From the cell containing the given text, extract its center point as (x, y) coordinate. 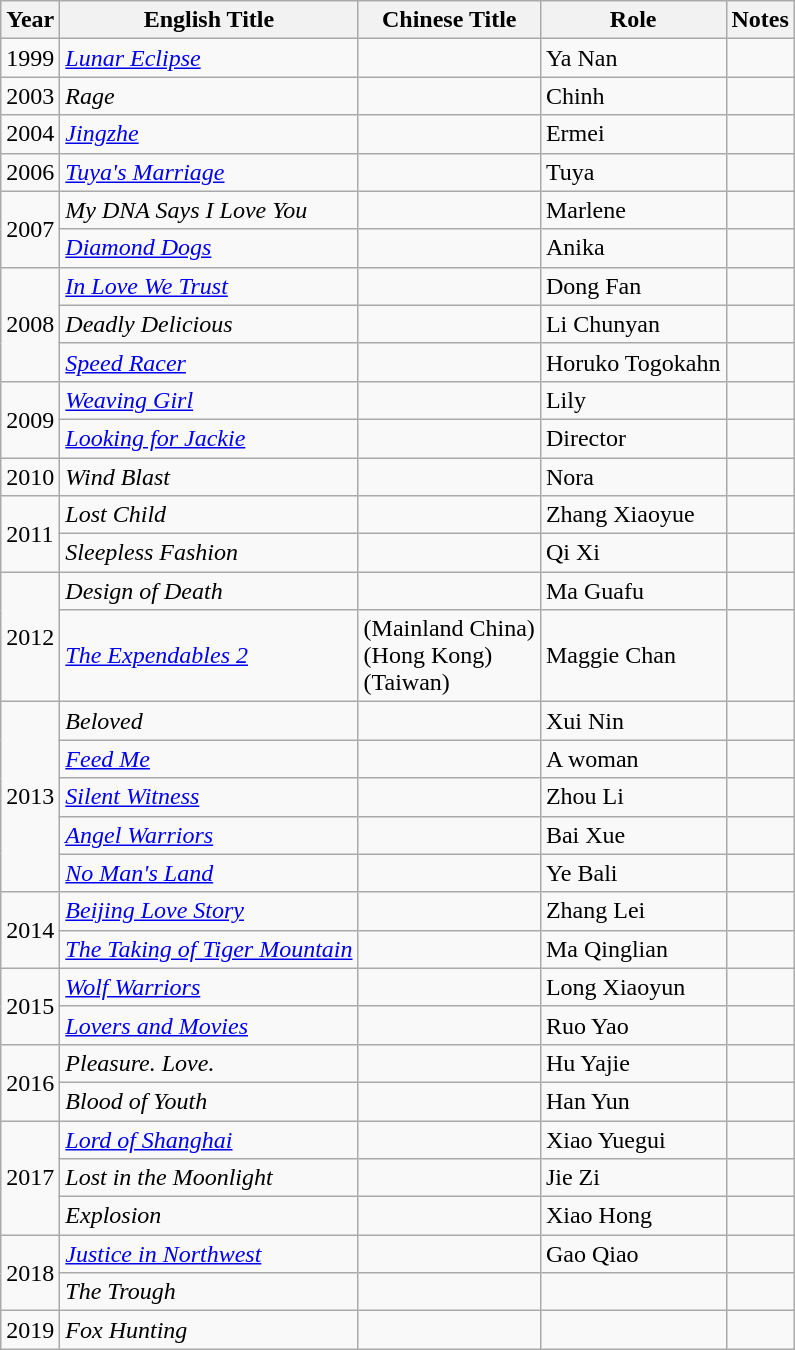
Director (633, 438)
Tuya's Marriage (209, 172)
The Taking of Tiger Mountain (209, 949)
The Trough (209, 1292)
Gao Qiao (633, 1254)
Blood of Youth (209, 1101)
Chinh (633, 96)
Ma Qinglian (633, 949)
Zhang Lei (633, 911)
A woman (633, 759)
Zhou Li (633, 797)
Maggie Chan (633, 656)
Lunar Eclipse (209, 58)
Justice in Northwest (209, 1254)
Anika (633, 248)
Tuya (633, 172)
2017 (30, 1177)
Ermei (633, 134)
Ma Guafu (633, 591)
Ya Nan (633, 58)
Xiao Yuegui (633, 1139)
2009 (30, 419)
Ye Bali (633, 873)
Lovers and Movies (209, 1025)
2014 (30, 930)
Explosion (209, 1216)
2013 (30, 797)
Xiao Hong (633, 1216)
2010 (30, 477)
Nora (633, 477)
Wind Blast (209, 477)
Sleepless Fashion (209, 553)
Pleasure. Love. (209, 1063)
English Title (209, 20)
Lost Child (209, 515)
Diamond Dogs (209, 248)
Deadly Delicious (209, 324)
Dong Fan (633, 286)
Fox Hunting (209, 1330)
2015 (30, 1006)
2019 (30, 1330)
Jie Zi (633, 1178)
Marlene (633, 210)
Role (633, 20)
Notes (760, 20)
Ruo Yao (633, 1025)
Rage (209, 96)
2012 (30, 637)
Silent Witness (209, 797)
2011 (30, 534)
Li Chunyan (633, 324)
Beijing Love Story (209, 911)
Looking for Jackie (209, 438)
Xui Nin (633, 721)
Lily (633, 400)
No Man's Land (209, 873)
2006 (30, 172)
2008 (30, 324)
Angel Warriors (209, 835)
Speed Racer (209, 362)
Design of Death (209, 591)
Zhang Xiaoyue (633, 515)
Lost in the Moonlight (209, 1178)
The Expendables 2 (209, 656)
Beloved (209, 721)
2003 (30, 96)
2004 (30, 134)
2007 (30, 229)
Long Xiaoyun (633, 987)
Jingzhe (209, 134)
1999 (30, 58)
Weaving Girl (209, 400)
Bai Xue (633, 835)
Han Yun (633, 1101)
Lord of Shanghai (209, 1139)
Chinese Title (449, 20)
Wolf Warriors (209, 987)
2016 (30, 1082)
My DNA Says I Love You (209, 210)
Qi Xi (633, 553)
Year (30, 20)
(Mainland China) (Hong Kong) (Taiwan) (449, 656)
Horuko Togokahn (633, 362)
2018 (30, 1273)
Hu Yajie (633, 1063)
In Love We Trust (209, 286)
Feed Me (209, 759)
